Pinpoint the cell where the given text exists, returning its [X, Y] midpoint coordinate. 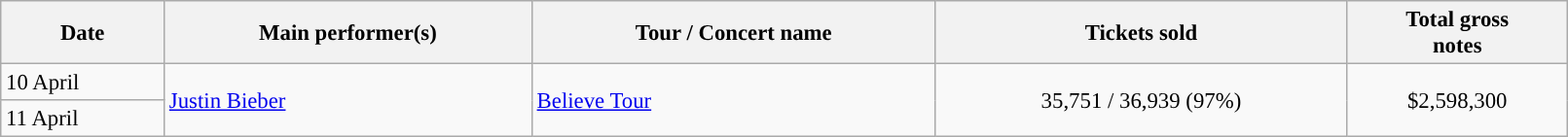
11 April [83, 119]
Tour / Concert name [734, 33]
Date [83, 33]
Justin Bieber [348, 101]
Main performer(s) [348, 33]
Tickets sold [1141, 33]
10 April [83, 83]
Believe Tour [734, 101]
Total grossnotes [1458, 33]
$2,598,300 [1458, 101]
35,751 / 36,939 (97%) [1141, 101]
